Determine the (x, y) coordinate at the center of the cell enclosing the given text.  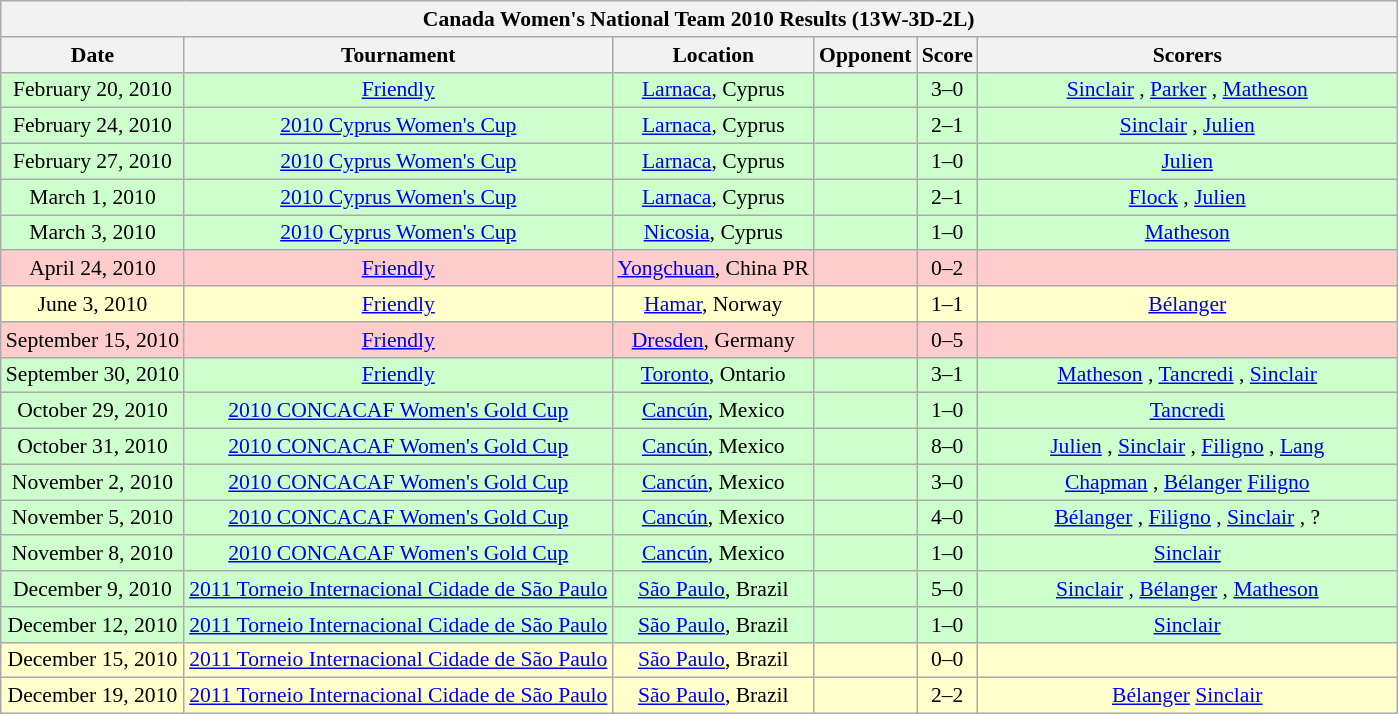
Tournament (398, 55)
Location (713, 55)
Date (92, 55)
March 1, 2010 (92, 197)
December 19, 2010 (92, 696)
Julien (1188, 162)
April 24, 2010 (92, 269)
Yongchuan, China PR (713, 269)
December 15, 2010 (92, 660)
0–5 (948, 340)
February 27, 2010 (92, 162)
September 30, 2010 (92, 375)
Scorers (1188, 55)
Dresden, Germany (713, 340)
4–0 (948, 518)
November 2, 2010 (92, 482)
Sinclair , Bélanger , Matheson (1188, 589)
Flock , Julien (1188, 197)
0–2 (948, 269)
October 31, 2010 (92, 447)
Hamar, Norway (713, 304)
Tancredi (1188, 411)
February 20, 2010 (92, 90)
Opponent (866, 55)
Julien , Sinclair , Filigno , Lang (1188, 447)
8–0 (948, 447)
Chapman , Bélanger Filigno (1188, 482)
Bélanger (1188, 304)
5–0 (948, 589)
December 12, 2010 (92, 625)
Toronto, Ontario (713, 375)
Sinclair , Julien (1188, 126)
0–0 (948, 660)
Bélanger , Filigno , Sinclair , ? (1188, 518)
Bélanger Sinclair (1188, 696)
November 5, 2010 (92, 518)
Nicosia, Cyprus (713, 233)
Matheson , Tancredi , Sinclair (1188, 375)
3–1 (948, 375)
September 15, 2010 (92, 340)
2–2 (948, 696)
Sinclair , Parker , Matheson (1188, 90)
March 3, 2010 (92, 233)
June 3, 2010 (92, 304)
October 29, 2010 (92, 411)
February 24, 2010 (92, 126)
November 8, 2010 (92, 554)
December 9, 2010 (92, 589)
Matheson (1188, 233)
Canada Women's National Team 2010 Results (13W-3D-2L) (699, 19)
1–1 (948, 304)
Score (948, 55)
